For the text-containing cell, return its midpoint in [x, y] coordinate format. 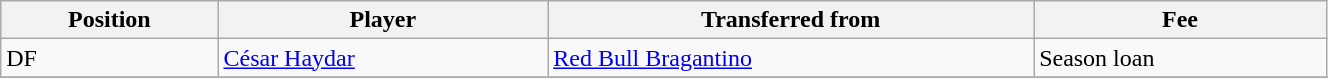
DF [110, 58]
Player [383, 20]
Fee [1180, 20]
Position [110, 20]
Season loan [1180, 58]
Red Bull Bragantino [791, 58]
César Haydar [383, 58]
Transferred from [791, 20]
